Locate the cell with the specified text and output its [X, Y] center coordinate. 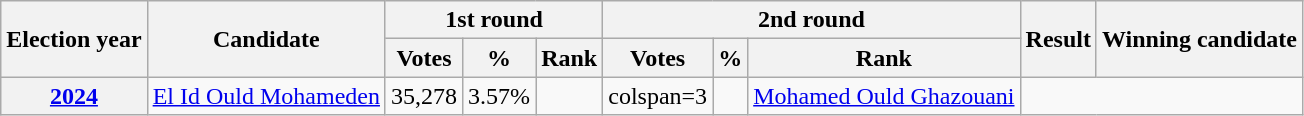
colspan=3 [658, 96]
2nd round [812, 20]
1st round [494, 20]
Candidate [266, 39]
3.57% [500, 96]
Mohamed Ould Ghazouani [884, 96]
Winning candidate [1199, 39]
El Id Ould Mohameden [266, 96]
Result [1058, 39]
35,278 [424, 96]
Election year [74, 39]
2024 [74, 96]
